For the text-containing cell, return its midpoint in [X, Y] coordinate format. 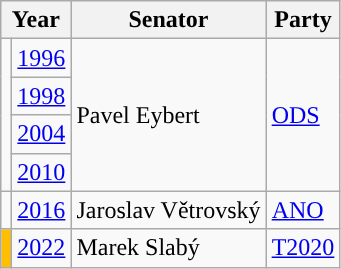
Party [303, 20]
Marek Slabý [168, 248]
2022 [42, 248]
T2020 [303, 248]
2010 [42, 172]
Year [36, 20]
1996 [42, 58]
Jaroslav Větrovský [168, 210]
2016 [42, 210]
Senator [168, 20]
1998 [42, 96]
ODS [303, 115]
Pavel Eybert [168, 115]
ANO [303, 210]
2004 [42, 134]
